Extract the [X, Y] coordinate from the center of the cell holding the provided text.  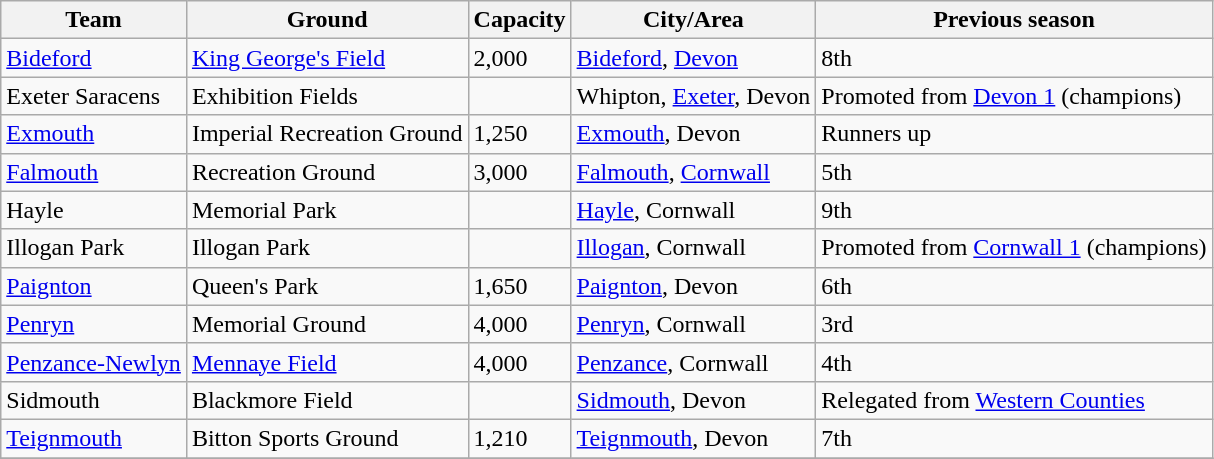
1,210 [520, 438]
Blackmore Field [327, 400]
Exmouth, Devon [694, 134]
Runners up [1014, 134]
1,250 [520, 134]
Illogan, Cornwall [694, 248]
Penzance, Cornwall [694, 362]
City/Area [694, 20]
Imperial Recreation Ground [327, 134]
Exhibition Fields [327, 96]
Penryn, Cornwall [694, 324]
Bideford [94, 58]
Recreation Ground [327, 172]
King George's Field [327, 58]
1,650 [520, 286]
Whipton, Exeter, Devon [694, 96]
Paignton, Devon [694, 286]
Penryn [94, 324]
Relegated from Western Counties [1014, 400]
Ground [327, 20]
2,000 [520, 58]
Promoted from Devon 1 (champions) [1014, 96]
Bideford, Devon [694, 58]
4th [1014, 362]
Hayle [94, 210]
8th [1014, 58]
Bitton Sports Ground [327, 438]
Teignmouth, Devon [694, 438]
Queen's Park [327, 286]
6th [1014, 286]
Capacity [520, 20]
3,000 [520, 172]
Teignmouth [94, 438]
Paignton [94, 286]
3rd [1014, 324]
5th [1014, 172]
Memorial Park [327, 210]
7th [1014, 438]
Sidmouth, Devon [694, 400]
Team [94, 20]
Sidmouth [94, 400]
Falmouth, Cornwall [694, 172]
Promoted from Cornwall 1 (champions) [1014, 248]
Mennaye Field [327, 362]
Exmouth [94, 134]
Falmouth [94, 172]
Hayle, Cornwall [694, 210]
Penzance-Newlyn [94, 362]
Previous season [1014, 20]
9th [1014, 210]
Exeter Saracens [94, 96]
Memorial Ground [327, 324]
